Locate the cell with the specified text and output its [x, y] center coordinate. 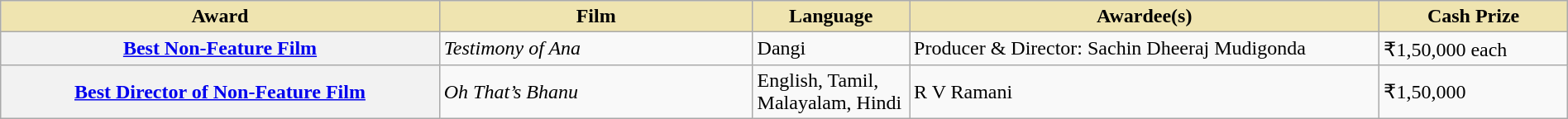
Award [220, 17]
Producer & Director: Sachin Dheeraj Mudigonda [1145, 49]
Cash Prize [1474, 17]
₹1,50,000 [1474, 91]
Dangi [830, 49]
R V Ramani [1145, 91]
Oh That’s Bhanu [595, 91]
Film [595, 17]
Language [830, 17]
Best Non-Feature Film [220, 49]
Awardee(s) [1145, 17]
₹1,50,000 each [1474, 49]
English, Tamil, Malayalam, Hindi [830, 91]
Best Director of Non-Feature Film [220, 91]
Testimony of Ana [595, 49]
